Pinpoint the cell where the given text exists, returning its (X, Y) midpoint coordinate. 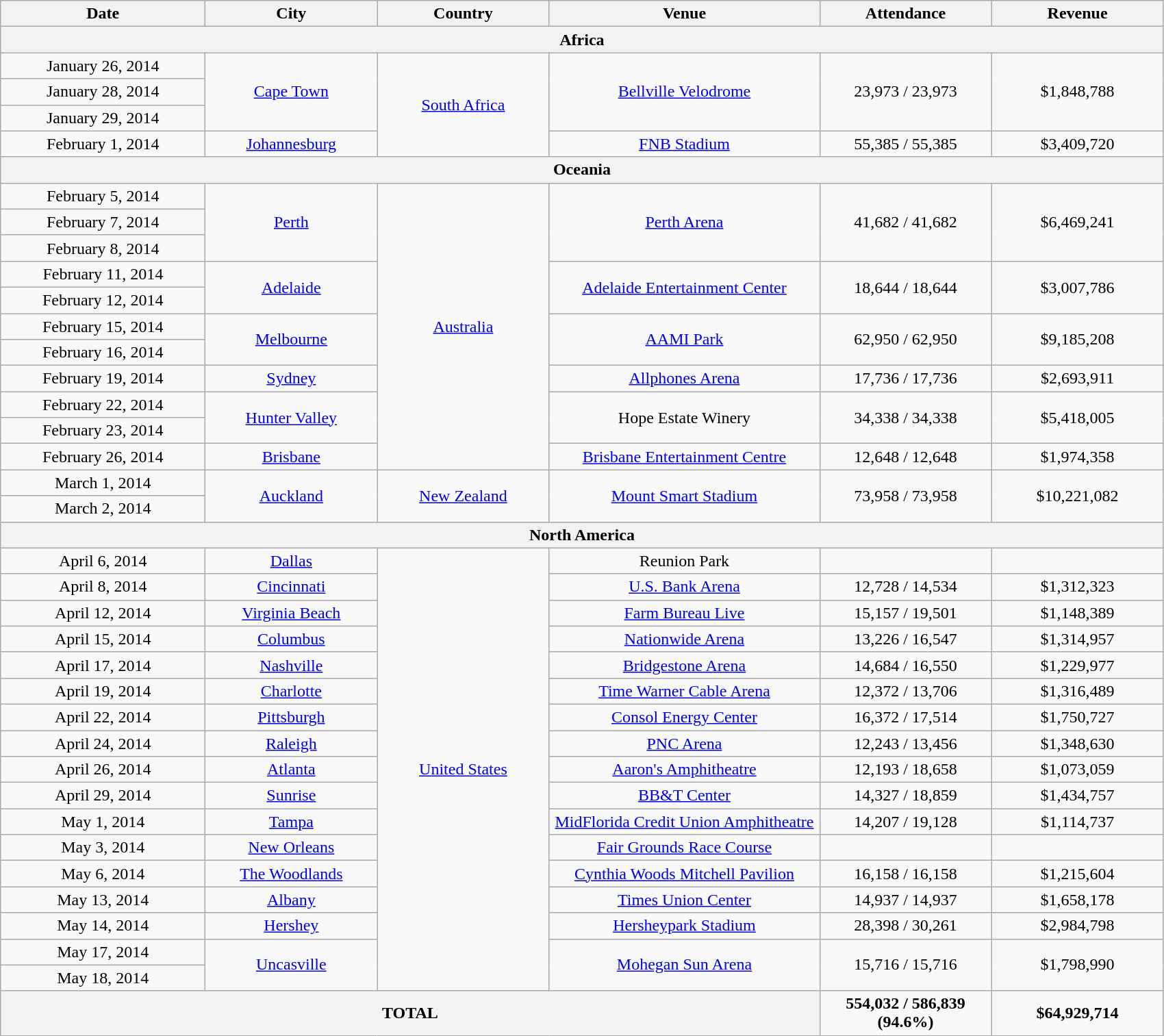
15,716 / 15,716 (905, 965)
FNB Stadium (685, 144)
Columbus (292, 639)
Mohegan Sun Arena (685, 965)
Hersheypark Stadium (685, 926)
April 6, 2014 (103, 561)
March 1, 2014 (103, 483)
May 1, 2014 (103, 822)
$64,929,714 (1078, 1013)
April 26, 2014 (103, 770)
United States (463, 770)
Times Union Center (685, 900)
13,226 / 16,547 (905, 639)
Albany (292, 900)
Melbourne (292, 340)
$10,221,082 (1078, 496)
Country (463, 14)
14,327 / 18,859 (905, 796)
Pittsburgh (292, 717)
April 17, 2014 (103, 665)
February 22, 2014 (103, 405)
$1,073,059 (1078, 770)
23,973 / 23,973 (905, 92)
Cincinnati (292, 587)
Mount Smart Stadium (685, 496)
Atlanta (292, 770)
73,958 / 73,958 (905, 496)
Hope Estate Winery (685, 418)
12,728 / 14,534 (905, 587)
$1,798,990 (1078, 965)
12,372 / 13,706 (905, 691)
February 7, 2014 (103, 222)
Africa (582, 40)
April 8, 2014 (103, 587)
Farm Bureau Live (685, 613)
12,243 / 13,456 (905, 743)
Nashville (292, 665)
$1,658,178 (1078, 900)
April 22, 2014 (103, 717)
February 12, 2014 (103, 300)
12,648 / 12,648 (905, 457)
May 18, 2014 (103, 978)
15,157 / 19,501 (905, 613)
14,684 / 16,550 (905, 665)
$1,148,389 (1078, 613)
$1,848,788 (1078, 92)
$1,434,757 (1078, 796)
U.S. Bank Arena (685, 587)
Adelaide (292, 287)
14,937 / 14,937 (905, 900)
17,736 / 17,736 (905, 379)
Aaron's Amphitheatre (685, 770)
Venue (685, 14)
Revenue (1078, 14)
$1,750,727 (1078, 717)
Bridgestone Arena (685, 665)
Oceania (582, 170)
Adelaide Entertainment Center (685, 287)
City (292, 14)
April 29, 2014 (103, 796)
16,372 / 17,514 (905, 717)
12,193 / 18,658 (905, 770)
$9,185,208 (1078, 340)
Dallas (292, 561)
Brisbane Entertainment Centre (685, 457)
Reunion Park (685, 561)
Nationwide Arena (685, 639)
February 15, 2014 (103, 327)
Charlotte (292, 691)
14,207 / 19,128 (905, 822)
Auckland (292, 496)
South Africa (463, 105)
May 13, 2014 (103, 900)
55,385 / 55,385 (905, 144)
$1,312,323 (1078, 587)
28,398 / 30,261 (905, 926)
May 3, 2014 (103, 848)
TOTAL (410, 1013)
$2,984,798 (1078, 926)
New Zealand (463, 496)
Uncasville (292, 965)
Sunrise (292, 796)
January 28, 2014 (103, 92)
May 6, 2014 (103, 874)
Perth (292, 222)
16,158 / 16,158 (905, 874)
PNC Arena (685, 743)
Cape Town (292, 92)
May 17, 2014 (103, 952)
Virginia Beach (292, 613)
$1,348,630 (1078, 743)
March 2, 2014 (103, 509)
554,032 / 586,839 (94.6%) (905, 1013)
18,644 / 18,644 (905, 287)
February 19, 2014 (103, 379)
Cynthia Woods Mitchell Pavilion (685, 874)
Raleigh (292, 743)
Bellville Velodrome (685, 92)
$1,114,737 (1078, 822)
Fair Grounds Race Course (685, 848)
January 29, 2014 (103, 118)
$1,229,977 (1078, 665)
April 24, 2014 (103, 743)
February 26, 2014 (103, 457)
New Orleans (292, 848)
May 14, 2014 (103, 926)
February 8, 2014 (103, 248)
41,682 / 41,682 (905, 222)
Johannesburg (292, 144)
January 26, 2014 (103, 66)
Consol Energy Center (685, 717)
$1,215,604 (1078, 874)
Sydney (292, 379)
$2,693,911 (1078, 379)
$1,974,358 (1078, 457)
April 15, 2014 (103, 639)
MidFlorida Credit Union Amphitheatre (685, 822)
Perth Arena (685, 222)
Tampa (292, 822)
February 5, 2014 (103, 196)
April 19, 2014 (103, 691)
Time Warner Cable Arena (685, 691)
$6,469,241 (1078, 222)
$1,314,957 (1078, 639)
$1,316,489 (1078, 691)
The Woodlands (292, 874)
February 11, 2014 (103, 274)
Date (103, 14)
AAMI Park (685, 340)
Brisbane (292, 457)
Allphones Arena (685, 379)
Hunter Valley (292, 418)
$3,409,720 (1078, 144)
BB&T Center (685, 796)
Australia (463, 326)
February 23, 2014 (103, 431)
34,338 / 34,338 (905, 418)
$3,007,786 (1078, 287)
February 1, 2014 (103, 144)
Hershey (292, 926)
February 16, 2014 (103, 353)
North America (582, 535)
62,950 / 62,950 (905, 340)
$5,418,005 (1078, 418)
April 12, 2014 (103, 613)
Attendance (905, 14)
